Identify which cell holds the provided text, then report its (x, y) central coordinate. 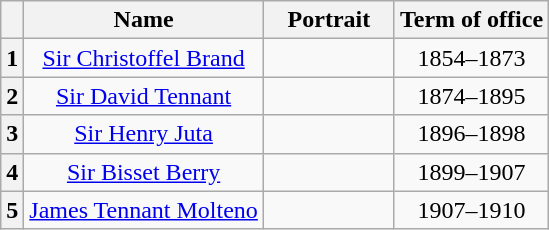
Sir Christoffel Brand (144, 58)
5 (12, 210)
2 (12, 96)
1 (12, 58)
Sir Bisset Berry (144, 172)
4 (12, 172)
1907–1910 (471, 210)
1854–1873 (471, 58)
James Tennant Molteno (144, 210)
Sir Henry Juta (144, 134)
1899–1907 (471, 172)
Name (144, 20)
1874–1895 (471, 96)
3 (12, 134)
1896–1898 (471, 134)
Portrait (328, 20)
Term of office (471, 20)
Sir David Tennant (144, 96)
